Return (x, y) of the center of cell containing provided text 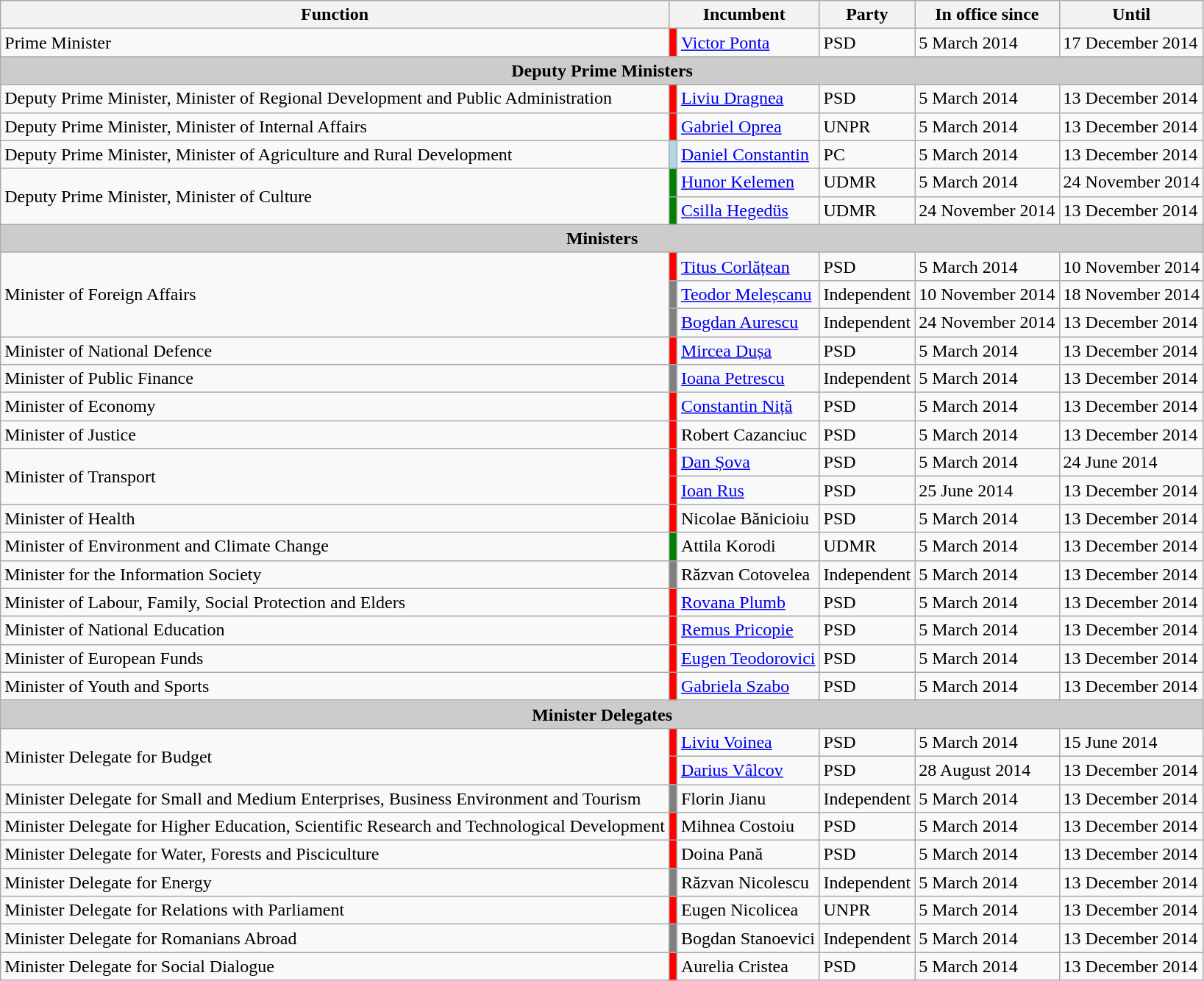
Bogdan Stanoevici (748, 938)
15 June 2014 (1131, 742)
Hunor Kelemen (748, 182)
Liviu Voinea (748, 742)
Remus Pricopie (748, 630)
PC (867, 154)
Deputy Prime Minister, Minister of Internal Affairs (335, 126)
Mihnea Costoiu (748, 827)
Minister of Transport (335, 477)
24 June 2014 (1131, 463)
17 December 2014 (1131, 43)
Minister Delegate for Relations with Parliament (335, 910)
Victor Ponta (748, 43)
Minister Delegate for Budget (335, 756)
Minister Delegate for Energy (335, 882)
Bogdan Aurescu (748, 322)
Răzvan Nicolescu (748, 882)
Daniel Constantin (748, 154)
Deputy Prime Ministers (602, 71)
Minister Delegates (602, 714)
Gabriela Szabo (748, 686)
Minister Delegate for Social Dialogue (335, 966)
Minister of Youth and Sports (335, 686)
Gabriel Oprea (748, 126)
Răzvan Cotovelea (748, 574)
Liviu Dragnea (748, 99)
18 November 2014 (1131, 294)
Minister of Economy (335, 407)
Ministers (602, 238)
Minister Delegate for Small and Medium Enterprises, Business Environment and Tourism (335, 798)
Minister of National Education (335, 630)
Doina Pană (748, 855)
Eugen Teodorovici (748, 658)
Minister of Labour, Family, Social Protection and Elders (335, 602)
Csilla Hegedüs (748, 210)
Prime Minister (335, 43)
Minister of Justice (335, 435)
Deputy Prime Minister, Minister of Regional Development and Public Administration (335, 99)
Minister Delegate for Higher Education, Scientific Research and Technological Development (335, 827)
Robert Cazanciuc (748, 435)
Eugen Nicolicea (748, 910)
Nicolae Bănicioiu (748, 518)
Mircea Dușa (748, 351)
Minister of National Defence (335, 351)
Incumbent (744, 15)
Darius Vâlcov (748, 770)
Deputy Prime Minister, Minister of Agriculture and Rural Development (335, 154)
Minister of Public Finance (335, 379)
Minister of Health (335, 518)
Party (867, 15)
Florin Jianu (748, 798)
Minister Delegate for Water, Forests and Pisciculture (335, 855)
Deputy Prime Minister, Minister of Culture (335, 196)
Dan Șova (748, 463)
Function (335, 15)
Attila Korodi (748, 546)
Rovana Plumb (748, 602)
Minister for the Information Society (335, 574)
Constantin Niță (748, 407)
Minister Delegate for Romanians Abroad (335, 938)
Ioan Rus (748, 490)
Minister of Foreign Affairs (335, 294)
28 August 2014 (987, 770)
Ioana Petrescu (748, 379)
Until (1131, 15)
In office since (987, 15)
Minister of Environment and Climate Change (335, 546)
Minister of European Funds (335, 658)
25 June 2014 (987, 490)
Aurelia Cristea (748, 966)
Titus Corlățean (748, 266)
Teodor Meleșcanu (748, 294)
